Detect which cell encompasses the target text, then output its (x, y) center coordinate. 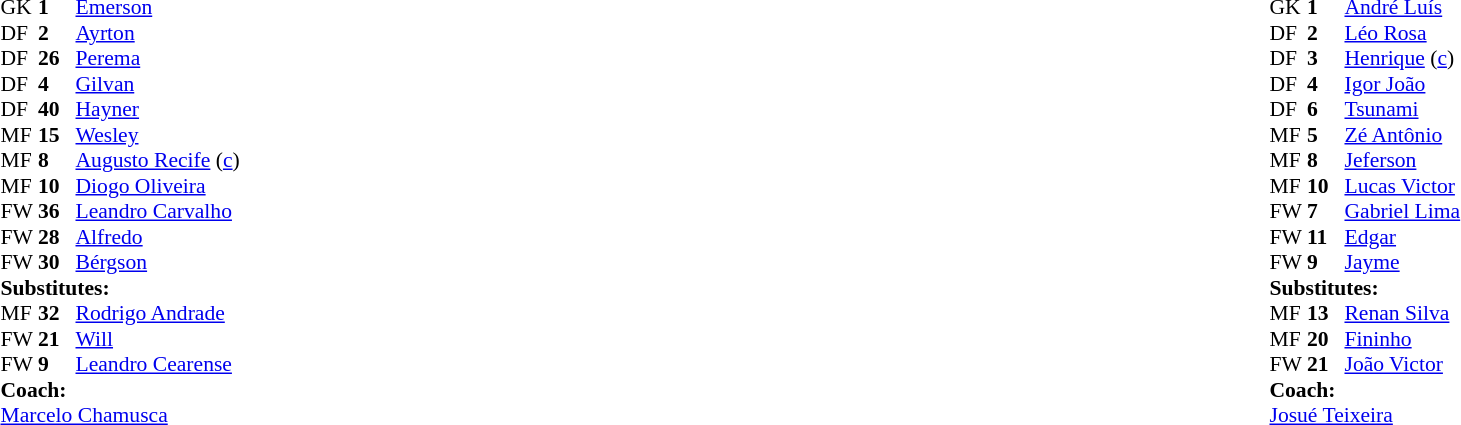
13 (1326, 313)
26 (57, 59)
5 (1326, 135)
João Victor (1402, 365)
32 (57, 313)
36 (57, 211)
3 (1326, 59)
Augusto Recife (c) (158, 161)
40 (57, 109)
Tsunami (1402, 109)
Bérgson (158, 263)
Will (158, 339)
Léo Rosa (1402, 33)
Renan Silva (1402, 313)
Igor João (1402, 84)
Rodrigo Andrade (158, 313)
Zé Antônio (1402, 135)
28 (57, 237)
6 (1326, 109)
Jayme (1402, 263)
Alfredo (158, 237)
11 (1326, 237)
Gilvan (158, 84)
Diogo Oliveira (158, 186)
15 (57, 135)
Hayner (158, 109)
Wesley (158, 135)
Perema (158, 59)
20 (1326, 339)
Fininho (1402, 339)
30 (57, 263)
7 (1326, 211)
Leandro Cearense (158, 365)
Lucas Victor (1402, 186)
Henrique (c) (1402, 59)
Gabriel Lima (1402, 211)
Edgar (1402, 237)
Ayrton (158, 33)
Leandro Carvalho (158, 211)
Jeferson (1402, 161)
